Provide the (x, y) coordinate of the cell's center where the given text is located.  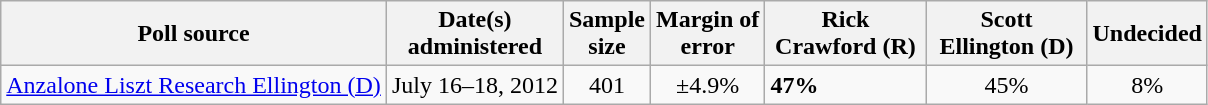
Date(s)administered (474, 34)
401 (606, 85)
Samplesize (606, 34)
±4.9% (708, 85)
Margin of error (708, 34)
ScottEllington (D) (1006, 34)
8% (1147, 85)
RickCrawford (R) (846, 34)
Poll source (194, 34)
47% (846, 85)
45% (1006, 85)
Anzalone Liszt Research Ellington (D) (194, 85)
July 16–18, 2012 (474, 85)
Undecided (1147, 34)
